Return (x, y) of the center of cell containing provided text 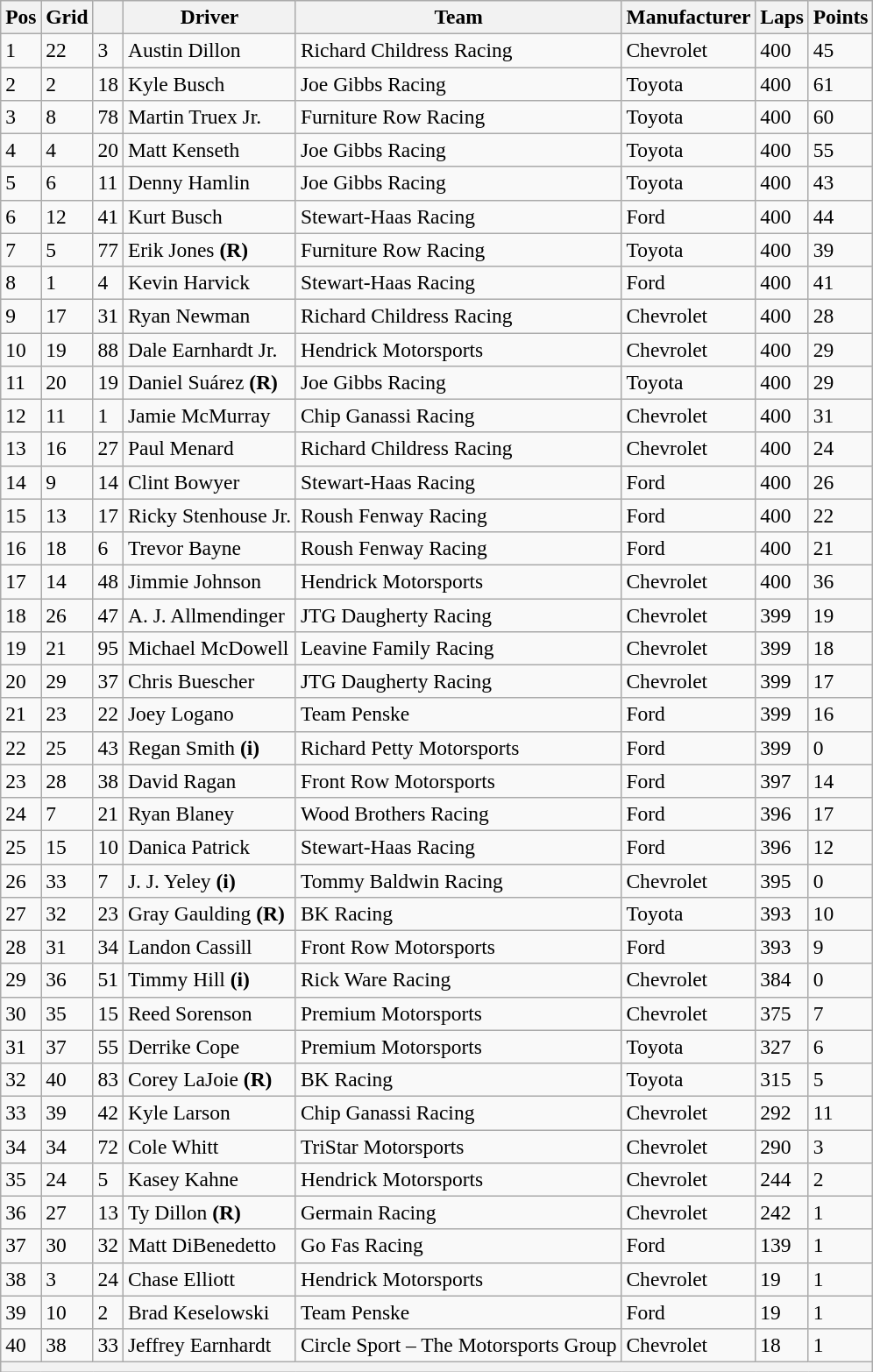
242 (782, 1212)
Kevin Harvick (209, 282)
Jimmie Johnson (209, 581)
Chase Elliott (209, 1279)
Clint Bowyer (209, 482)
Ryan Newman (209, 316)
61 (841, 83)
44 (841, 217)
95 (108, 648)
Regan Smith (i) (209, 748)
47 (108, 615)
77 (108, 250)
Gray Gaulding (R) (209, 913)
315 (782, 1079)
Kyle Busch (209, 83)
Ryan Blaney (209, 814)
397 (782, 781)
Matt Kenseth (209, 150)
Landon Cassill (209, 947)
Ty Dillon (R) (209, 1212)
Michael McDowell (209, 648)
Leavine Family Racing (458, 648)
Kasey Kahne (209, 1179)
395 (782, 880)
Cole Whitt (209, 1146)
Danica Patrick (209, 847)
292 (782, 1113)
Driver (209, 17)
Grid (67, 17)
72 (108, 1146)
45 (841, 50)
78 (108, 117)
Laps (782, 17)
Derrike Cope (209, 1047)
Jeffrey Earnhardt (209, 1345)
Wood Brothers Racing (458, 814)
375 (782, 1013)
Corey LaJoie (R) (209, 1079)
60 (841, 117)
Denny Hamlin (209, 183)
Daniel Suárez (R) (209, 382)
83 (108, 1079)
327 (782, 1047)
244 (782, 1179)
Circle Sport – The Motorsports Group (458, 1345)
Manufacturer (689, 17)
384 (782, 980)
Ricky Stenhouse Jr. (209, 515)
Chris Buescher (209, 681)
Joey Logano (209, 714)
Brad Keselowski (209, 1312)
Germain Racing (458, 1212)
48 (108, 581)
290 (782, 1146)
Team (458, 17)
139 (782, 1246)
Paul Menard (209, 449)
88 (108, 349)
Austin Dillon (209, 50)
Tommy Baldwin Racing (458, 880)
Richard Petty Motorsports (458, 748)
42 (108, 1113)
Kyle Larson (209, 1113)
David Ragan (209, 781)
Pos (21, 17)
Trevor Bayne (209, 548)
Dale Earnhardt Jr. (209, 349)
J. J. Yeley (i) (209, 880)
Martin Truex Jr. (209, 117)
TriStar Motorsports (458, 1146)
Jamie McMurray (209, 416)
Points (841, 17)
Rick Ware Racing (458, 980)
Matt DiBenedetto (209, 1246)
Reed Sorenson (209, 1013)
Kurt Busch (209, 217)
Go Fas Racing (458, 1246)
Timmy Hill (i) (209, 980)
A. J. Allmendinger (209, 615)
51 (108, 980)
Erik Jones (R) (209, 250)
